For the text-containing cell, return its midpoint in (x, y) coordinate format. 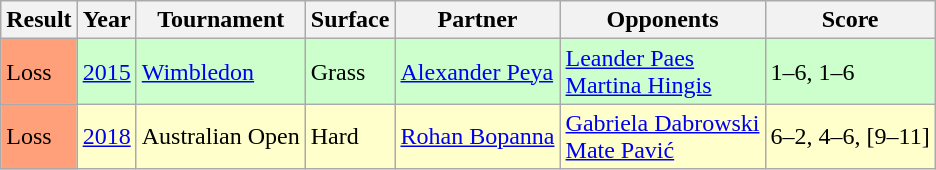
2018 (106, 136)
Wimbledon (220, 72)
Alexander Peya (478, 72)
Leander Paes Martina Hingis (662, 72)
Hard (350, 136)
Grass (350, 72)
1–6, 1–6 (850, 72)
Gabriela Dabrowski Mate Pavić (662, 136)
Score (850, 20)
Year (106, 20)
Rohan Bopanna (478, 136)
Result (39, 20)
Opponents (662, 20)
6–2, 4–6, [9–11] (850, 136)
Surface (350, 20)
Tournament (220, 20)
Australian Open (220, 136)
Partner (478, 20)
2015 (106, 72)
